Scan for the cell matching the given text and deliver its (x, y) coordinate at center. 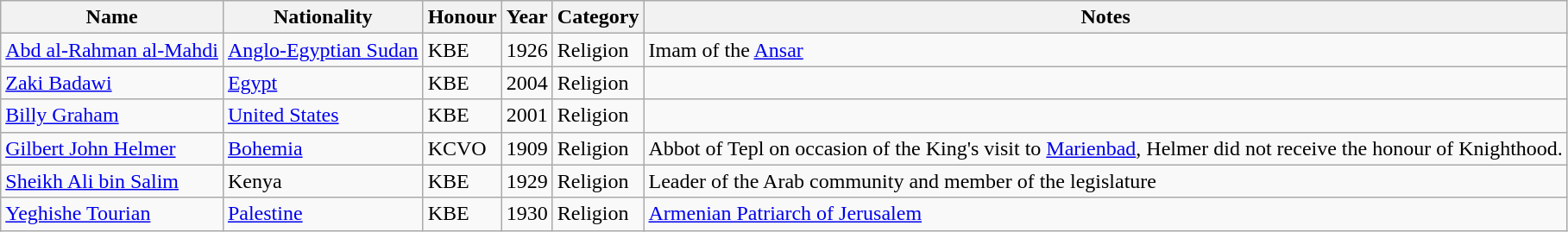
Notes (1105, 17)
Yeghishe Tourian (112, 214)
Abd al-Rahman al-Mahdi (112, 50)
Palestine (323, 214)
KCVO (463, 148)
2004 (526, 83)
Leader of the Arab community and member of the legislature (1105, 181)
Egypt (323, 83)
Zaki Badawi (112, 83)
1929 (526, 181)
Category (598, 17)
Imam of the Ansar (1105, 50)
Kenya (323, 181)
2001 (526, 116)
1909 (526, 148)
Anglo-Egyptian Sudan (323, 50)
United States (323, 116)
Abbot of Tepl on occasion of the King's visit to Marienbad, Helmer did not receive the honour of Knighthood. (1105, 148)
Name (112, 17)
Bohemia (323, 148)
Year (526, 17)
Nationality (323, 17)
1926 (526, 50)
Armenian Patriarch of Jerusalem (1105, 214)
Billy Graham (112, 116)
Honour (463, 17)
1930 (526, 214)
Sheikh Ali bin Salim (112, 181)
Gilbert John Helmer (112, 148)
